Pinpoint the cell where the given text exists, returning its (x, y) midpoint coordinate. 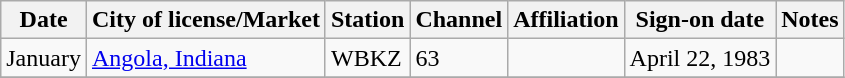
Date (44, 20)
Affiliation (566, 20)
Sign-on date (700, 20)
Station (367, 20)
January (44, 58)
63 (459, 58)
City of license/Market (206, 20)
April 22, 1983 (700, 58)
Notes (810, 20)
WBKZ (367, 58)
Angola, Indiana (206, 58)
Channel (459, 20)
